Capture the cell that displays the provided text and extract its [x, y] central coordinate. 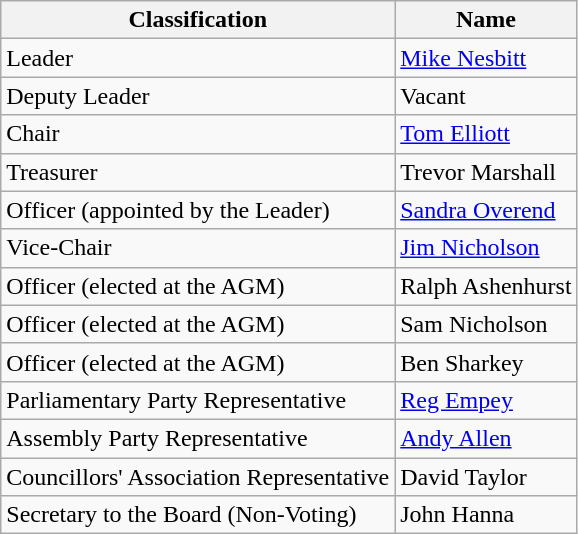
Name [486, 20]
Ben Sharkey [486, 362]
Trevor Marshall [486, 172]
Assembly Party Representative [198, 438]
Councillors' Association Representative [198, 477]
Mike Nesbitt [486, 58]
Leader [198, 58]
Vacant [486, 96]
John Hanna [486, 515]
Vice-Chair [198, 248]
Classification [198, 20]
David Taylor [486, 477]
Tom Elliott [486, 134]
Reg Empey [486, 400]
Treasurer [198, 172]
Sam Nicholson [486, 324]
Parliamentary Party Representative [198, 400]
Sandra Overend [486, 210]
Officer (appointed by the Leader) [198, 210]
Deputy Leader [198, 96]
Ralph Ashenhurst [486, 286]
Andy Allen [486, 438]
Chair [198, 134]
Secretary to the Board (Non-Voting) [198, 515]
Jim Nicholson [486, 248]
